Locate the cell with the specified text and output its [X, Y] center coordinate. 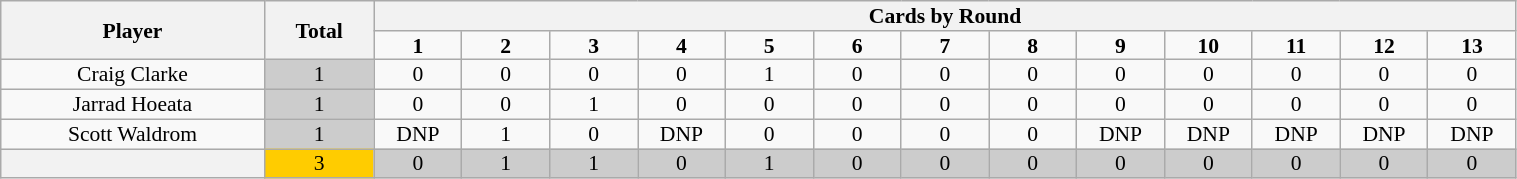
5 [769, 46]
7 [945, 46]
Player [133, 30]
11 [1296, 46]
Jarrad Hoeata [133, 105]
4 [682, 46]
Total [319, 30]
2 [506, 46]
10 [1208, 46]
8 [1033, 46]
Scott Waldrom [133, 134]
Cards by Round [945, 16]
13 [1472, 46]
12 [1384, 46]
6 [857, 46]
9 [1121, 46]
Craig Clarke [133, 75]
